Extract the (X, Y) coordinate from the center of the cell holding the provided text.  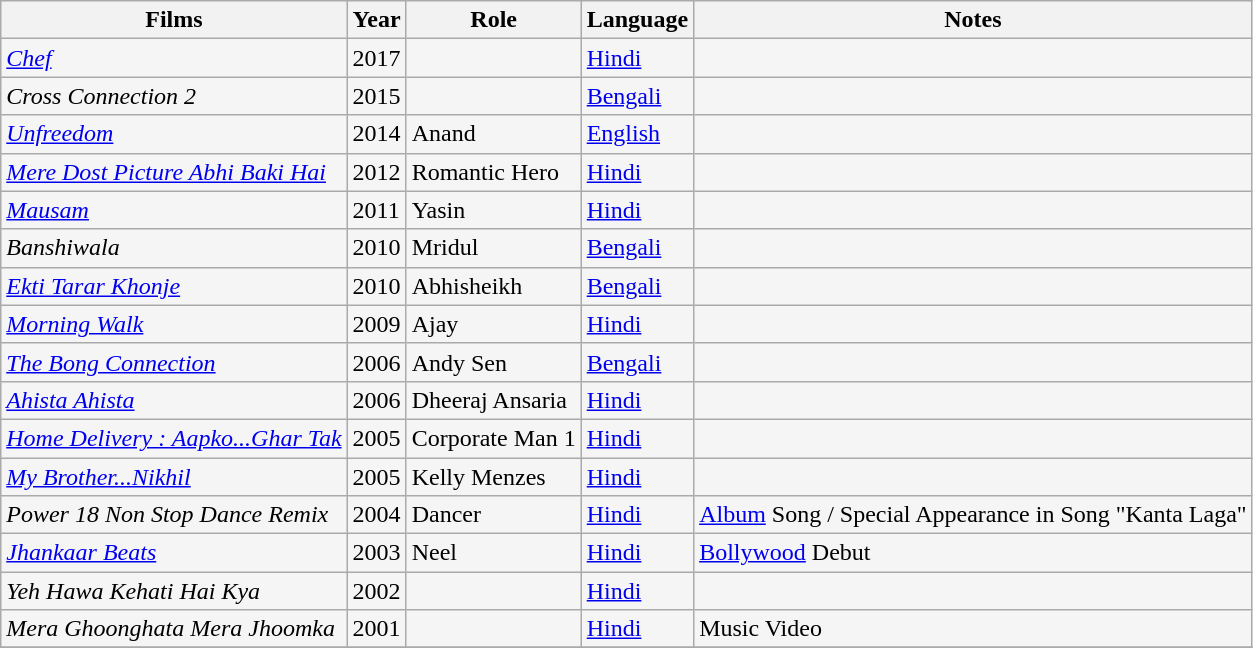
Abhisheikh (494, 286)
2002 (376, 591)
Album Song / Special Appearance in Song "Kanta Laga" (974, 515)
Role (494, 20)
Yasin (494, 210)
Kelly Menzes (494, 477)
2001 (376, 629)
Cross Connection 2 (174, 96)
Corporate Man 1 (494, 438)
2011 (376, 210)
Banshiwala (174, 248)
Mera Ghoonghata Mera Jhoomka (174, 629)
My Brother...Nikhil (174, 477)
Dheeraj Ansaria (494, 400)
The Bong Connection (174, 362)
Morning Walk (174, 324)
Ekti Tarar Khonje (174, 286)
2009 (376, 324)
Language (637, 20)
Andy Sen (494, 362)
Notes (974, 20)
Yeh Hawa Kehati Hai Kya (174, 591)
Mausam (174, 210)
Neel (494, 553)
2017 (376, 58)
2004 (376, 515)
Year (376, 20)
Power 18 Non Stop Dance Remix (174, 515)
Home Delivery : Aapko...Ghar Tak (174, 438)
Chef (174, 58)
Ahista Ahista (174, 400)
Unfreedom (174, 134)
Romantic Hero (494, 172)
Films (174, 20)
Dancer (494, 515)
Mridul (494, 248)
Bollywood Debut (974, 553)
Jhankaar Beats (174, 553)
Music Video (974, 629)
2012 (376, 172)
Anand (494, 134)
Ajay (494, 324)
2014 (376, 134)
Mere Dost Picture Abhi Baki Hai (174, 172)
2003 (376, 553)
2015 (376, 96)
English (637, 134)
